Locate the cell with the specified text and output its (X, Y) center coordinate. 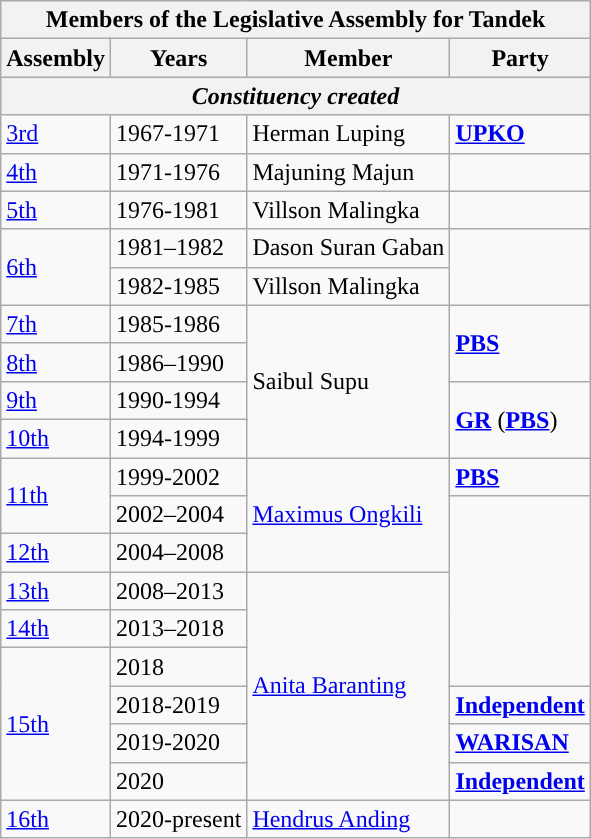
2018-2019 (178, 705)
2019-2020 (178, 743)
2008–2013 (178, 591)
Years (178, 58)
Party (520, 58)
7th (56, 324)
11th (56, 496)
13th (56, 591)
4th (56, 172)
2004–2008 (178, 553)
1976-1981 (178, 210)
1999-2002 (178, 477)
9th (56, 400)
1986–1990 (178, 362)
GR (PBS) (520, 419)
2020 (178, 781)
1994-1999 (178, 438)
Saibul Supu (348, 381)
2020-present (178, 819)
10th (56, 438)
8th (56, 362)
1990-1994 (178, 400)
5th (56, 210)
1985-1986 (178, 324)
Herman Luping (348, 134)
6th (56, 267)
Dason Suran Gaban (348, 248)
Majuning Majun (348, 172)
2013–2018 (178, 629)
16th (56, 819)
1971-1976 (178, 172)
2018 (178, 667)
2002–2004 (178, 515)
Maximus Ongkili (348, 515)
Member (348, 58)
Constituency created (296, 96)
3rd (56, 134)
15th (56, 724)
14th (56, 629)
UPKO (520, 134)
1967-1971 (178, 134)
Members of the Legislative Assembly for Tandek (296, 20)
12th (56, 553)
Assembly (56, 58)
WARISAN (520, 743)
Anita Baranting (348, 686)
Hendrus Anding (348, 819)
1981–1982 (178, 248)
1982-1985 (178, 286)
